Capture the cell that displays the provided text and extract its (x, y) central coordinate. 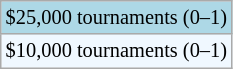
$10,000 tournaments (0–1) (116, 51)
$25,000 tournaments (0–1) (116, 17)
